Locate the cell with the specified text and output its [x, y] center coordinate. 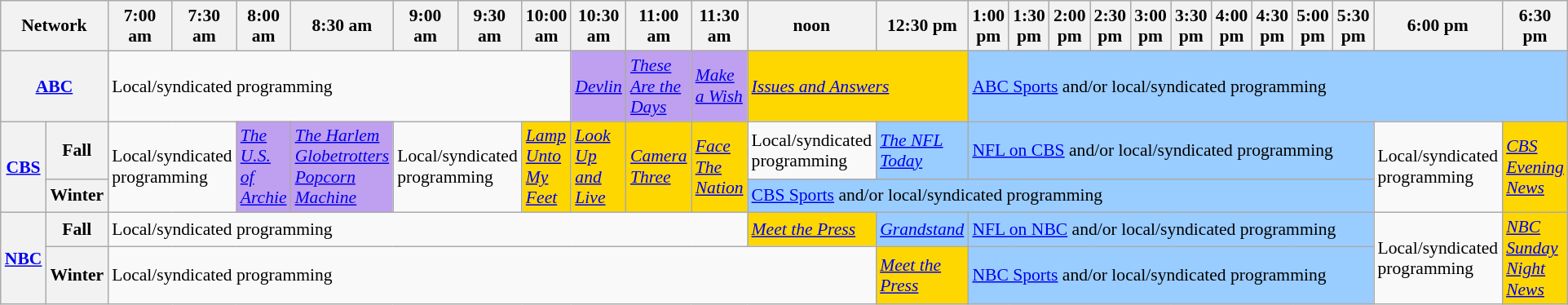
6:00 pm [1438, 26]
6:30 pm [1535, 26]
7:30 am [204, 26]
NFL on CBS and/or local/syndicated programming [1171, 150]
8:00 am [264, 26]
NBC Sunday Night News [1535, 259]
The NFL Today [921, 150]
Network [54, 26]
CBS Evening News [1535, 167]
8:30 am [342, 26]
9:30 am [489, 26]
11:00 am [659, 26]
Look Up and Live [598, 167]
These Are the Days [659, 86]
5:00 pm [1313, 26]
10:00 am [546, 26]
5:30 pm [1354, 26]
Make a Wish [719, 86]
7:00 am [140, 26]
noon [812, 26]
CBS [24, 167]
Grandstand [921, 230]
The Harlem Globetrotters Popcorn Machine [342, 167]
2:00 pm [1070, 26]
Issues and Answers [858, 86]
10:30 am [598, 26]
11:30 am [719, 26]
Face The Nation [719, 167]
Lamp Unto My Feet [546, 167]
ABC [54, 86]
1:00 pm [988, 26]
Devlin [598, 86]
4:30 pm [1272, 26]
9:00 am [426, 26]
Camera Three [659, 167]
NBC [24, 259]
4:00 pm [1232, 26]
NFL on NBC and/or local/syndicated programming [1171, 230]
NBC Sports and/or local/syndicated programming [1171, 276]
ABC Sports and/or local/syndicated programming [1268, 86]
3:00 pm [1151, 26]
1:30 pm [1029, 26]
12:30 pm [921, 26]
The U.S. of Archie [264, 167]
3:30 pm [1191, 26]
CBS Sports and/or local/syndicated programming [1061, 196]
2:30 pm [1111, 26]
